For the text-containing cell, return its midpoint in (X, Y) coordinate format. 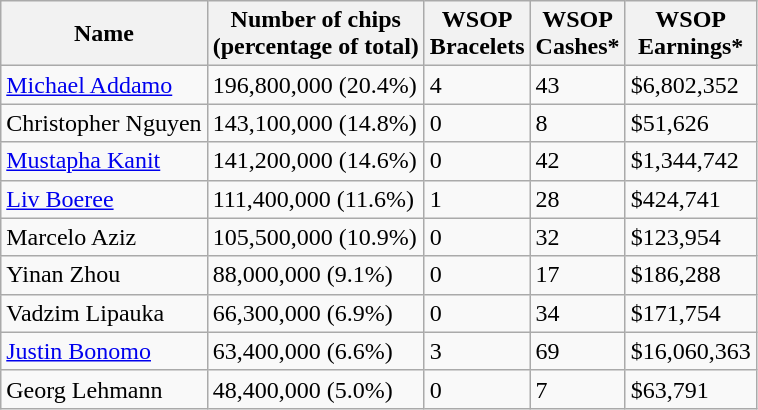
Georg Lehmann (104, 389)
1 (477, 199)
111,400,000 (11.6%) (316, 199)
3 (477, 351)
4 (477, 85)
7 (578, 389)
Michael Addamo (104, 85)
105,500,000 (10.9%) (316, 237)
28 (578, 199)
Justin Bonomo (104, 351)
$186,288 (690, 275)
$171,754 (690, 313)
$63,791 (690, 389)
$6,802,352 (690, 85)
$424,741 (690, 199)
WSOPCashes* (578, 34)
88,000,000 (9.1%) (316, 275)
$123,954 (690, 237)
143,100,000 (14.8%) (316, 123)
48,400,000 (5.0%) (316, 389)
17 (578, 275)
$1,344,742 (690, 161)
Marcelo Aziz (104, 237)
8 (578, 123)
69 (578, 351)
WSOPBracelets (477, 34)
Vadzim Lipauka (104, 313)
Mustapha Kanit (104, 161)
34 (578, 313)
66,300,000 (6.9%) (316, 313)
196,800,000 (20.4%) (316, 85)
WSOPEarnings* (690, 34)
$51,626 (690, 123)
Yinan Zhou (104, 275)
43 (578, 85)
42 (578, 161)
Liv Boeree (104, 199)
Name (104, 34)
63,400,000 (6.6%) (316, 351)
$16,060,363 (690, 351)
141,200,000 (14.6%) (316, 161)
Number of chips(percentage of total) (316, 34)
Christopher Nguyen (104, 123)
32 (578, 237)
